Return [x, y] of the center of cell containing provided text 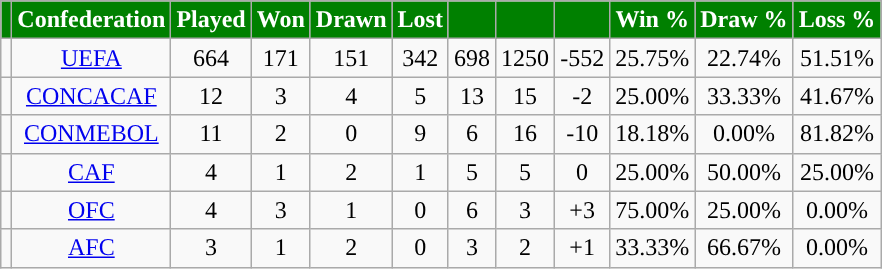
Lost [420, 20]
CONCACAF [92, 96]
Win % [652, 20]
UEFA [92, 58]
11 [211, 134]
22.74% [744, 58]
-2 [582, 96]
-10 [582, 134]
Won [280, 20]
151 [351, 58]
Drawn [351, 20]
+1 [582, 248]
81.82% [837, 134]
51.51% [837, 58]
1250 [526, 58]
12 [211, 96]
-552 [582, 58]
9 [420, 134]
25.75% [652, 58]
342 [420, 58]
OFC [92, 210]
15 [526, 96]
Loss % [837, 20]
664 [211, 58]
+3 [582, 210]
18.18% [652, 134]
171 [280, 58]
66.67% [744, 248]
AFC [92, 248]
75.00% [652, 210]
698 [472, 58]
CAF [92, 172]
50.00% [744, 172]
CONMEBOL [92, 134]
41.67% [837, 96]
16 [526, 134]
Confederation [92, 20]
13 [472, 96]
Draw % [744, 20]
Played [211, 20]
